Find where the given text appears and provide that cell's center as (X, Y) coordinate. 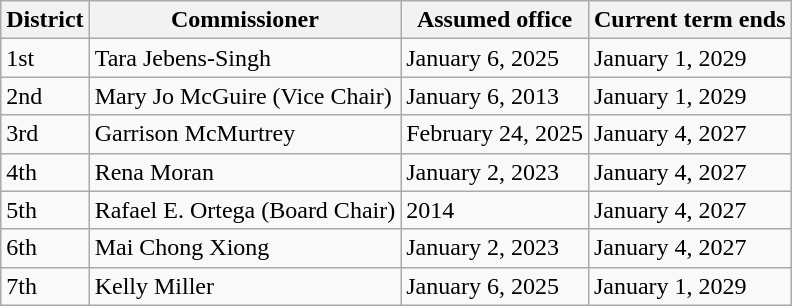
Current term ends (690, 20)
5th (45, 210)
6th (45, 248)
Kelly Miller (245, 286)
Rena Moran (245, 172)
January 6, 2013 (495, 96)
2nd (45, 96)
District (45, 20)
Garrison McMurtrey (245, 134)
7th (45, 286)
4th (45, 172)
3rd (45, 134)
Mary Jo McGuire (Vice Chair) (245, 96)
February 24, 2025 (495, 134)
Mai Chong Xiong (245, 248)
1st (45, 58)
Tara Jebens-Singh (245, 58)
Rafael E. Ortega (Board Chair) (245, 210)
Assumed office (495, 20)
Commissioner (245, 20)
2014 (495, 210)
